Find where the given text appears and provide that cell's center as (X, Y) coordinate. 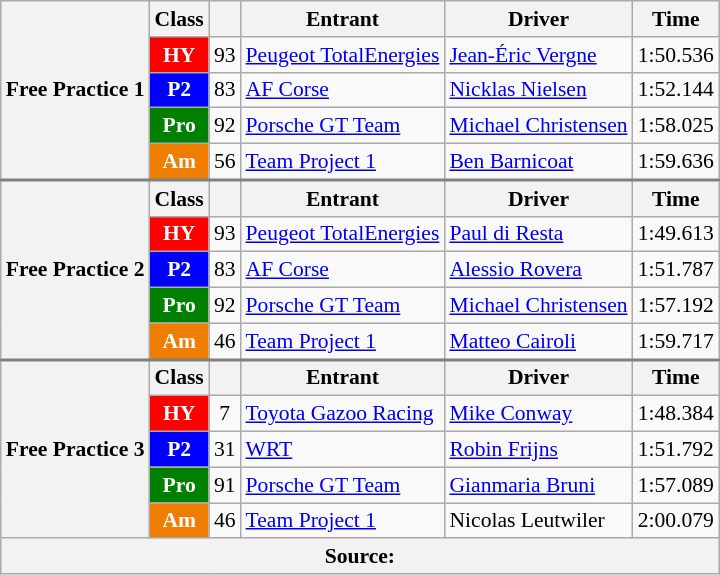
Jean-Éric Vergne (538, 55)
31 (225, 450)
Source: (360, 557)
Matteo Cairoli (538, 341)
1:58.025 (676, 126)
2:00.079 (676, 521)
1:59.636 (676, 162)
91 (225, 485)
Mike Conway (538, 414)
Alessio Rovera (538, 270)
Robin Frijns (538, 450)
Free Practice 1 (76, 90)
Nicolas Leutwiler (538, 521)
1:51.792 (676, 450)
1:52.144 (676, 90)
Free Practice 2 (76, 270)
1:48.384 (676, 414)
1:50.536 (676, 55)
Gianmaria Bruni (538, 485)
Free Practice 3 (76, 450)
1:57.192 (676, 306)
Nicklas Nielsen (538, 90)
1:51.787 (676, 270)
1:57.089 (676, 485)
Toyota Gazoo Racing (343, 414)
1:59.717 (676, 341)
Ben Barnicoat (538, 162)
1:49.613 (676, 234)
Paul di Resta (538, 234)
WRT (343, 450)
7 (225, 414)
56 (225, 162)
